Output the (x, y) coordinate of the center of the cell containing the given text.  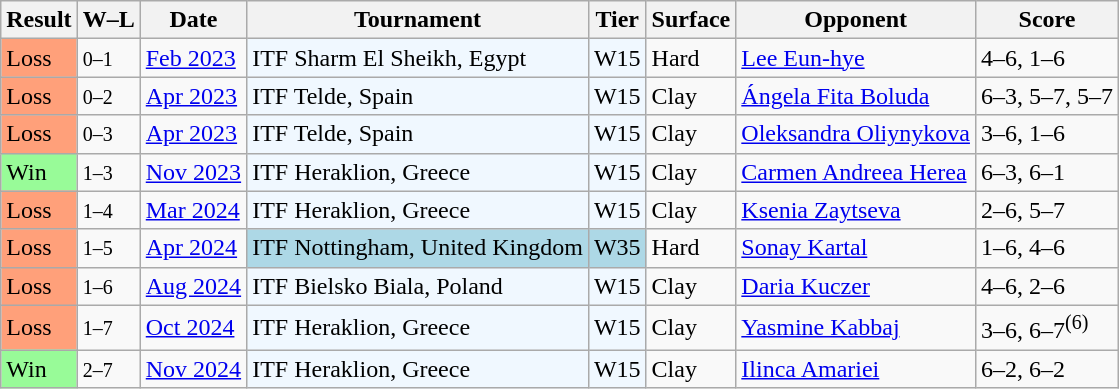
W35 (617, 248)
Nov 2024 (193, 369)
Tournament (418, 20)
Ángela Fita Boluda (856, 96)
W–L (108, 20)
Result (39, 20)
1–4 (108, 210)
ITF Bielsko Biala, Poland (418, 286)
1–5 (108, 248)
0–2 (108, 96)
Apr 2024 (193, 248)
Surface (691, 20)
1–6 (108, 286)
Oct 2024 (193, 328)
2–7 (108, 369)
3–6, 1–6 (1046, 134)
1–7 (108, 328)
Mar 2024 (193, 210)
6–3, 6–1 (1046, 172)
Score (1046, 20)
4–6, 2–6 (1046, 286)
Oleksandra Oliynykova (856, 134)
1–6, 4–6 (1046, 248)
Tier (617, 20)
Aug 2024 (193, 286)
Feb 2023 (193, 58)
3–6, 6–7(6) (1046, 328)
Daria Kuczer (856, 286)
6–2, 6–2 (1046, 369)
Nov 2023 (193, 172)
Yasmine Kabbaj (856, 328)
Carmen Andreea Herea (856, 172)
2–6, 5–7 (1046, 210)
Date (193, 20)
0–1 (108, 58)
4–6, 1–6 (1046, 58)
ITF Sharm El Sheikh, Egypt (418, 58)
ITF Nottingham, United Kingdom (418, 248)
Lee Eun-hye (856, 58)
Ksenia Zaytseva (856, 210)
Sonay Kartal (856, 248)
Opponent (856, 20)
Ilinca Amariei (856, 369)
0–3 (108, 134)
6–3, 5–7, 5–7 (1046, 96)
1–3 (108, 172)
